Capture the cell that displays the provided text and extract its (x, y) central coordinate. 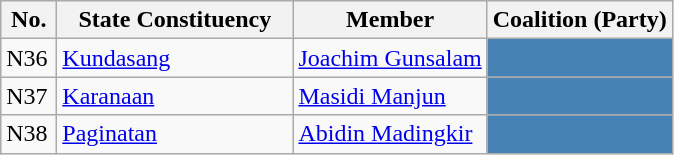
State Constituency (175, 20)
N37 (29, 96)
No. (29, 20)
Coalition (Party) (580, 20)
Masidi Manjun (390, 96)
Paginatan (175, 134)
Abidin Madingkir (390, 134)
Member (390, 20)
Kundasang (175, 58)
N36 (29, 58)
Joachim Gunsalam (390, 58)
N38 (29, 134)
Karanaan (175, 96)
